Return [X, Y] of the center of cell containing provided text 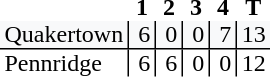
Quakertown [64, 35]
13 [253, 35]
7 [222, 35]
12 [253, 63]
Pennridge [64, 63]
